Search for the cell housing the specified text and yield its (x, y) center coordinate. 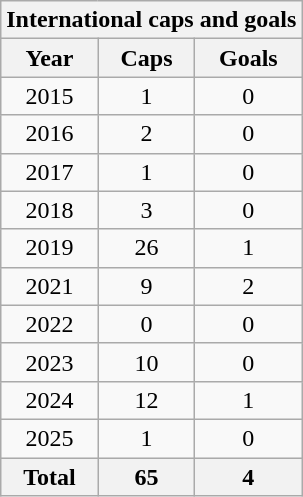
Year (50, 58)
Goals (248, 58)
Caps (146, 58)
65 (146, 477)
2019 (50, 248)
3 (146, 210)
2017 (50, 172)
2018 (50, 210)
4 (248, 477)
2015 (50, 96)
9 (146, 286)
2023 (50, 362)
2024 (50, 400)
12 (146, 400)
10 (146, 362)
2021 (50, 286)
Total (50, 477)
26 (146, 248)
International caps and goals (152, 20)
2025 (50, 438)
2022 (50, 324)
2016 (50, 134)
